Identify which cell holds the provided text, then report its [x, y] central coordinate. 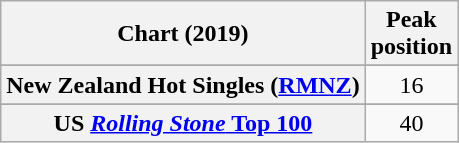
New Zealand Hot Singles (RMNZ) [183, 85]
Chart (2019) [183, 34]
16 [411, 85]
US Rolling Stone Top 100 [183, 123]
Peakposition [411, 34]
40 [411, 123]
